Output the (X, Y) coordinate of the center of the cell containing the given text.  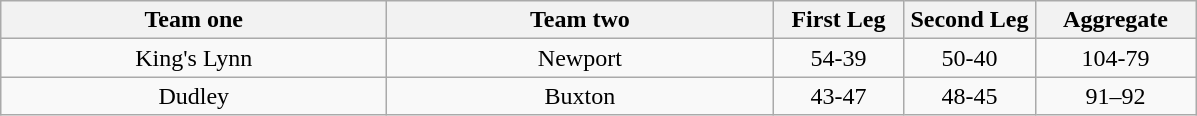
Newport (580, 58)
Buxton (580, 96)
Team two (580, 20)
Dudley (194, 96)
43-47 (838, 96)
54-39 (838, 58)
48-45 (970, 96)
50-40 (970, 58)
104-79 (1116, 58)
First Leg (838, 20)
King's Lynn (194, 58)
Aggregate (1116, 20)
Team one (194, 20)
Second Leg (970, 20)
91–92 (1116, 96)
